Determine the [x, y] coordinate at the center of the cell enclosing the given text.  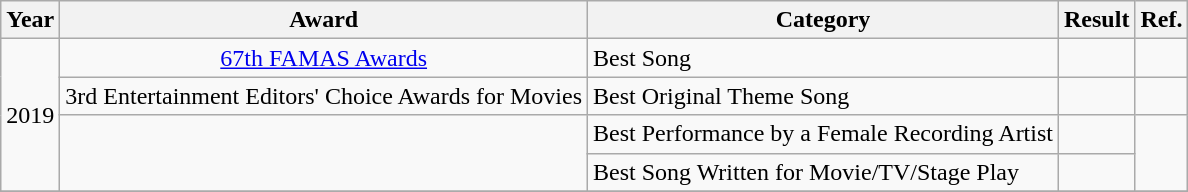
Best Performance by a Female Recording Artist [824, 134]
Best Song [824, 58]
3rd Entertainment Editors' Choice Awards for Movies [324, 96]
Category [824, 20]
Result [1097, 20]
Ref. [1162, 20]
Best Song Written for Movie/TV/Stage Play [824, 172]
Award [324, 20]
67th FAMAS Awards [324, 58]
Best Original Theme Song [824, 96]
Year [30, 20]
2019 [30, 115]
